Capture the cell that displays the provided text and extract its [x, y] central coordinate. 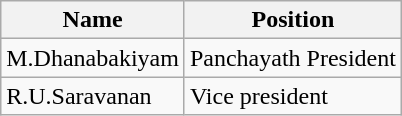
Panchayath President [292, 58]
M.Dhanabakiyam [93, 58]
R.U.Saravanan [93, 96]
Vice president [292, 96]
Position [292, 20]
Name [93, 20]
